Provide the (X, Y) coordinate of the cell's center where the given text is located.  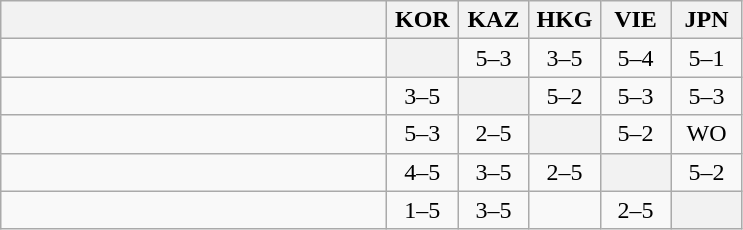
KOR (422, 20)
WO (706, 134)
JPN (706, 20)
KAZ (494, 20)
5–1 (706, 58)
HKG (564, 20)
VIE (636, 20)
1–5 (422, 210)
5–4 (636, 58)
4–5 (422, 172)
